Output the [X, Y] coordinate of the center of the cell containing the given text.  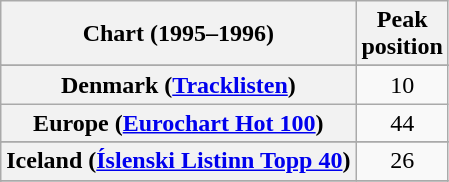
Denmark (Tracklisten) [178, 85]
Europe (Eurochart Hot 100) [178, 123]
44 [402, 123]
Chart (1995–1996) [178, 34]
Iceland (Íslenski Listinn Topp 40) [178, 161]
26 [402, 161]
Peakposition [402, 34]
10 [402, 85]
